From the cell containing the given text, extract its center point as [x, y] coordinate. 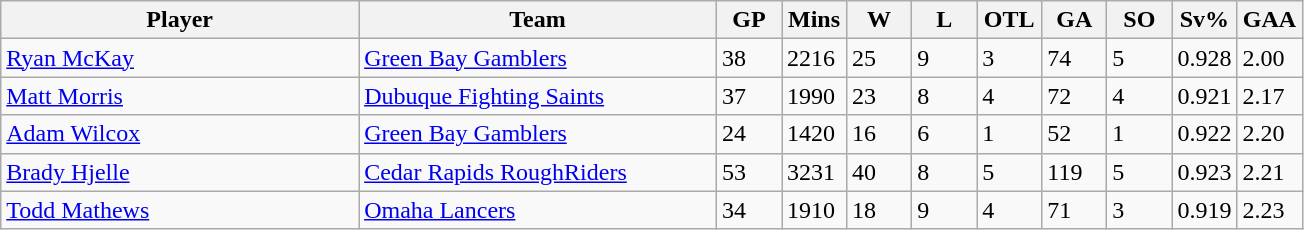
Ryan McKay [180, 58]
25 [880, 58]
18 [880, 210]
0.922 [1204, 134]
1910 [814, 210]
0.919 [1204, 210]
72 [1074, 96]
Brady Hjelle [180, 172]
W [880, 20]
Team [538, 20]
34 [748, 210]
GP [748, 20]
2.21 [1270, 172]
37 [748, 96]
119 [1074, 172]
0.923 [1204, 172]
GA [1074, 20]
38 [748, 58]
2.23 [1270, 210]
6 [944, 134]
2.00 [1270, 58]
53 [748, 172]
Cedar Rapids RoughRiders [538, 172]
Mins [814, 20]
SO [1140, 20]
0.928 [1204, 58]
1420 [814, 134]
Sv% [1204, 20]
Omaha Lancers [538, 210]
1990 [814, 96]
Todd Mathews [180, 210]
2216 [814, 58]
74 [1074, 58]
L [944, 20]
2.20 [1270, 134]
OTL [1010, 20]
Dubuque Fighting Saints [538, 96]
40 [880, 172]
23 [880, 96]
24 [748, 134]
3231 [814, 172]
0.921 [1204, 96]
Matt Morris [180, 96]
52 [1074, 134]
Player [180, 20]
GAA [1270, 20]
Adam Wilcox [180, 134]
16 [880, 134]
71 [1074, 210]
2.17 [1270, 96]
